Identify which cell holds the provided text, then report its (x, y) central coordinate. 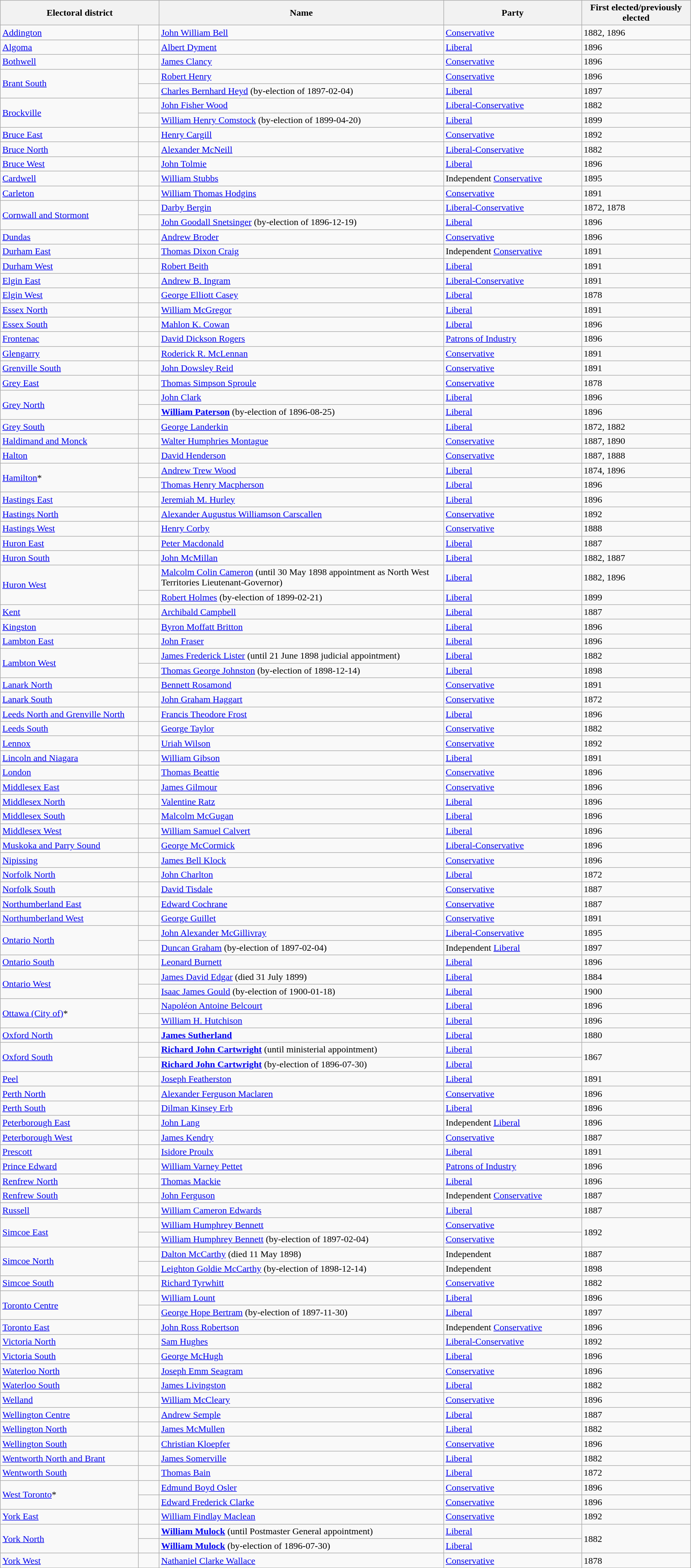
John Dowsley Reid (301, 368)
Addington (69, 33)
Welland (69, 1400)
Thomas Henry Macpherson (301, 485)
Alexander Augustus Williamson Carscallen (301, 514)
Carleton (69, 193)
1888 (636, 529)
Leighton Goldie McCarthy (by-election of 1898-12-14) (301, 1269)
Andrew Semple (301, 1415)
Darby Bergin (301, 208)
Lanark South (69, 700)
George Elliott Casey (301, 295)
Peel (69, 1079)
Northumberland East (69, 904)
Nathaniel Clarke Wallace (301, 1560)
Wellington Centre (69, 1415)
Bruce East (69, 135)
Thomas Simpson Sproule (301, 383)
Lanark North (69, 685)
Huron South (69, 558)
Simcoe South (69, 1283)
1874, 1896 (636, 470)
1887, 1888 (636, 456)
John William Bell (301, 33)
Hamilton* (69, 478)
William Paterson (by-election of 1896-08-25) (301, 412)
William Samuel Calvert (301, 831)
Party (513, 13)
Northumberland West (69, 919)
Archibald Campbell (301, 612)
James David Edgar (died 31 July 1899) (301, 977)
James Sutherland (301, 1035)
Andrew Trew Wood (301, 470)
Name (301, 13)
Frontenac (69, 339)
Hastings North (69, 514)
Halton (69, 456)
Toronto East (69, 1327)
Grey East (69, 383)
Renfrew South (69, 1196)
Mahlon K. Cowan (301, 324)
William McCleary (301, 1400)
Robert Henry (301, 76)
Huron West (69, 585)
Waterloo South (69, 1386)
Bennett Rosamond (301, 685)
Brant South (69, 84)
Bothwell (69, 62)
Albert Dyment (301, 47)
John Goodall Snetsinger (by-election of 1896-12-19) (301, 222)
Joseph Featherston (301, 1079)
Ontario South (69, 962)
William H. Hutchison (301, 1021)
Robert Beith (301, 266)
Francis Theodore Frost (301, 714)
Bruce West (69, 164)
Ontario North (69, 940)
James Bell Klock (301, 860)
Durham West (69, 266)
John Charlton (301, 874)
Wellington North (69, 1429)
William Mulock (by-election of 1896-07-30) (301, 1546)
William Gibson (301, 758)
Robert Holmes (by-election of 1899-02-21) (301, 597)
Cardwell (69, 178)
Isaac James Gould (by-election of 1900-01-18) (301, 991)
1884 (636, 977)
Simcoe East (69, 1232)
Prince Edward (69, 1167)
James Gilmour (301, 787)
1867 (636, 1057)
James Livingston (301, 1386)
Walter Humphries Montague (301, 441)
George McHugh (301, 1356)
Valentine Ratz (301, 802)
1872, 1882 (636, 427)
Haldimand and Monck (69, 441)
Malcolm Colin Cameron (until 30 May 1898 appointment as North West Territories Lieutenant-Governor) (301, 577)
Charles Bernhard Heyd (by-election of 1897-02-04) (301, 91)
Edward Cochrane (301, 904)
Dalton McCarthy (died 11 May 1898) (301, 1254)
Huron East (69, 543)
Oxford North (69, 1035)
Sam Hughes (301, 1341)
Edward Frederick Clarke (301, 1502)
Henry Cargill (301, 135)
Perth South (69, 1108)
Grey North (69, 404)
Isidore Proulx (301, 1152)
Renfrew North (69, 1181)
London (69, 772)
Ottawa (City of)* (69, 1013)
Toronto Centre (69, 1305)
Uriah Wilson (301, 743)
Ontario West (69, 984)
Russell (69, 1210)
Leeds North and Grenville North (69, 714)
James Clancy (301, 62)
Kingston (69, 626)
Thomas George Johnston (by-election of 1898-12-14) (301, 671)
Hastings West (69, 529)
Thomas Bain (301, 1473)
1887, 1890 (636, 441)
William Varney Pettet (301, 1167)
Essex North (69, 310)
Leonard Burnett (301, 962)
George McCormick (301, 845)
Thomas Beattie (301, 772)
York East (69, 1517)
Napoléon Antoine Belcourt (301, 1006)
Elgin East (69, 281)
George Guillet (301, 919)
David Tisdale (301, 889)
Wentworth North and Brant (69, 1458)
George Taylor (301, 729)
Glengarry (69, 353)
John Ferguson (301, 1196)
Prescott (69, 1152)
John Ross Robertson (301, 1327)
Alexander Ferguson Maclaren (301, 1093)
David Henderson (301, 456)
Lambton East (69, 641)
David Dickson Rogers (301, 339)
George Hope Bertram (by-election of 1897-11-30) (301, 1312)
Algoma (69, 47)
Malcolm McGugan (301, 816)
Oxford South (69, 1057)
Electoral district (80, 13)
Byron Moffatt Britton (301, 626)
Wentworth South (69, 1473)
Andrew B. Ingram (301, 281)
William Henry Comstock (by-election of 1899-04-20) (301, 120)
Brockville (69, 113)
William Thomas Hodgins (301, 193)
Middlesex North (69, 802)
Lambton West (69, 663)
Edmund Boyd Osler (301, 1487)
James Somerville (301, 1458)
Norfolk North (69, 874)
Dundas (69, 237)
Perth North (69, 1093)
Norfolk South (69, 889)
Peterborough East (69, 1123)
Middlesex East (69, 787)
Thomas Mackie (301, 1181)
John Lang (301, 1123)
James McMullen (301, 1429)
John Fraser (301, 641)
John Alexander McGillivray (301, 933)
William Mulock (until Postmaster General appointment) (301, 1531)
Muskoka and Parry Sound (69, 845)
Grey South (69, 427)
James Frederick Lister (until 21 June 1898 judicial appointment) (301, 656)
Richard John Cartwright (until ministerial appointment) (301, 1050)
Victoria North (69, 1341)
George Landerkin (301, 427)
1882, 1887 (636, 558)
William Stubbs (301, 178)
Richard John Cartwright (by-election of 1896-07-30) (301, 1064)
Cornwall and Stormont (69, 215)
John Graham Haggart (301, 700)
First elected/previously elected (636, 13)
Hastings East (69, 500)
Middlesex West (69, 831)
William Humphrey Bennett (301, 1225)
York West (69, 1560)
Duncan Graham (by-election of 1897-02-04) (301, 948)
Grenville South (69, 368)
Simcoe North (69, 1261)
Christian Kloepfer (301, 1444)
Joseph Emm Seagram (301, 1371)
John Clark (301, 397)
Thomas Dixon Craig (301, 251)
Wellington South (69, 1444)
Andrew Broder (301, 237)
Roderick R. McLennan (301, 353)
Bruce North (69, 149)
James Kendry (301, 1137)
William McGregor (301, 310)
Kent (69, 612)
Elgin West (69, 295)
Peterborough West (69, 1137)
Alexander McNeill (301, 149)
Peter Macdonald (301, 543)
John Fisher Wood (301, 105)
Lincoln and Niagara (69, 758)
Victoria South (69, 1356)
Jeremiah M. Hurley (301, 500)
William Cameron Edwards (301, 1210)
William Humphrey Bennett (by-election of 1897-02-04) (301, 1239)
John McMillan (301, 558)
1872, 1878 (636, 208)
John Tolmie (301, 164)
Waterloo North (69, 1371)
1880 (636, 1035)
Essex South (69, 324)
Lennox (69, 743)
1900 (636, 991)
Henry Corby (301, 529)
William Lount (301, 1298)
Nipissing (69, 860)
York North (69, 1538)
Leeds South (69, 729)
Dilman Kinsey Erb (301, 1108)
West Toronto* (69, 1495)
Durham East (69, 251)
Richard Tyrwhitt (301, 1283)
Middlesex South (69, 816)
William Findlay Maclean (301, 1517)
